Determine the (X, Y) coordinate at the center of the cell enclosing the given text.  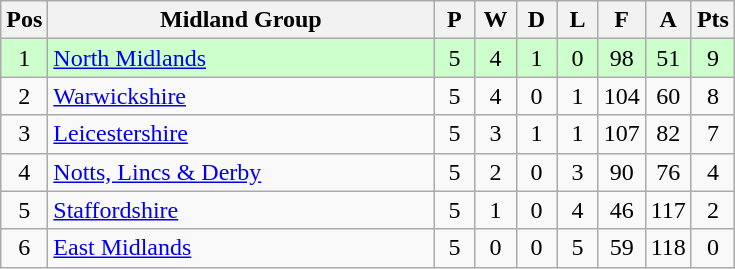
104 (622, 96)
P (454, 20)
59 (622, 248)
D (536, 20)
East Midlands (241, 248)
82 (668, 134)
6 (24, 248)
North Midlands (241, 58)
118 (668, 248)
L (578, 20)
98 (622, 58)
9 (712, 58)
Pos (24, 20)
90 (622, 172)
60 (668, 96)
8 (712, 96)
Leicestershire (241, 134)
Notts, Lincs & Derby (241, 172)
51 (668, 58)
76 (668, 172)
F (622, 20)
107 (622, 134)
A (668, 20)
Midland Group (241, 20)
117 (668, 210)
7 (712, 134)
46 (622, 210)
Warwickshire (241, 96)
W (496, 20)
Staffordshire (241, 210)
Pts (712, 20)
